Determine the (x, y) coordinate at the center of the cell enclosing the given text.  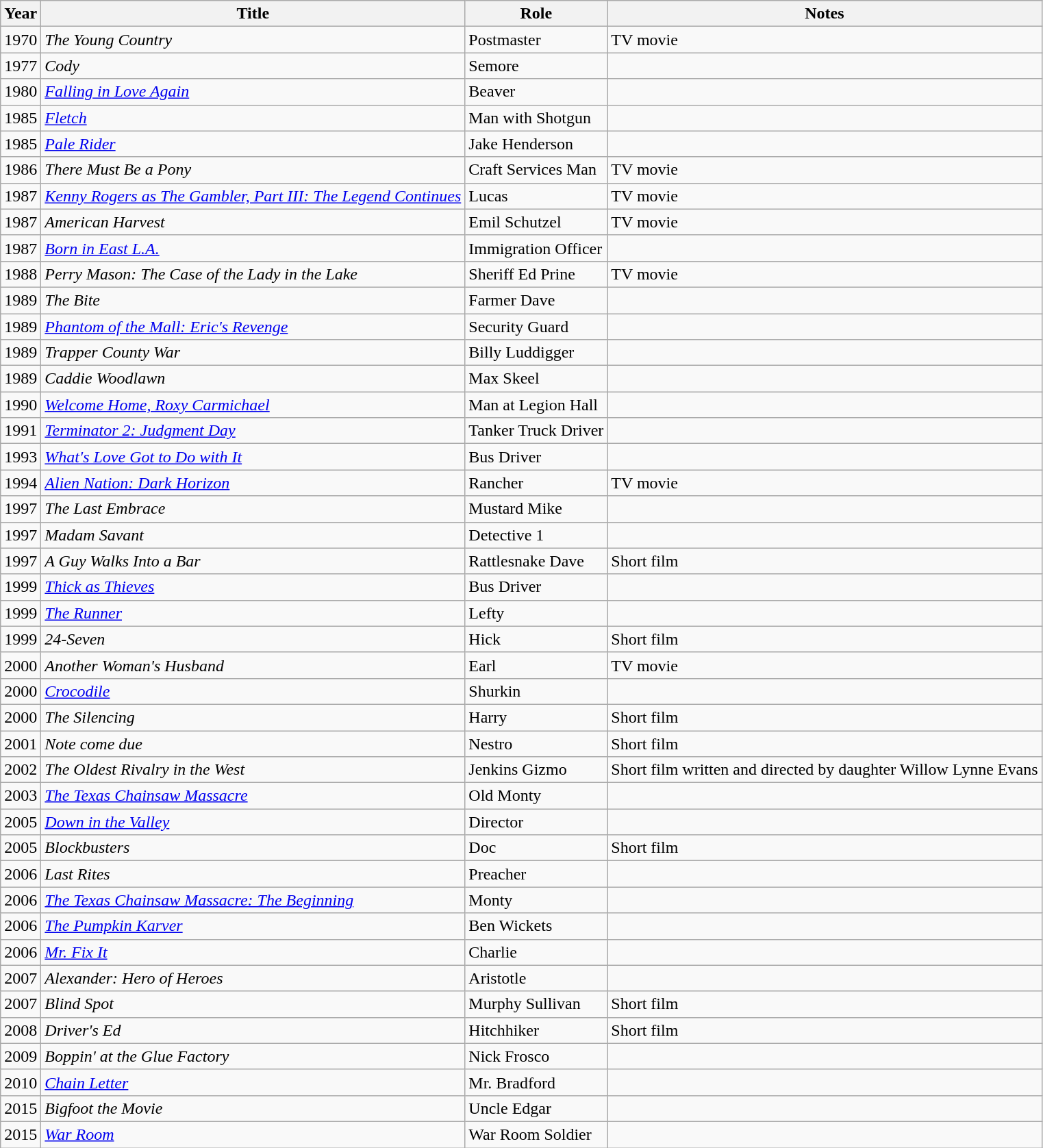
The Bite (253, 300)
Phantom of the Mall: Eric's Revenge (253, 327)
Blockbusters (253, 848)
2008 (21, 1030)
1988 (21, 274)
Ben Wickets (536, 926)
Director (536, 822)
1980 (21, 92)
Murphy Sullivan (536, 1004)
Thick as Thieves (253, 587)
Farmer Dave (536, 300)
Mr. Bradford (536, 1082)
Pale Rider (253, 144)
The Oldest Rivalry in the West (253, 770)
A Guy Walks Into a Bar (253, 561)
Rattlesnake Dave (536, 561)
Fletch (253, 118)
Year (21, 14)
Lucas (536, 196)
Preacher (536, 874)
Chain Letter (253, 1082)
Note come due (253, 743)
Security Guard (536, 327)
2001 (21, 743)
Born in East L.A. (253, 248)
2003 (21, 796)
Madam Savant (253, 535)
1970 (21, 40)
Doc (536, 848)
2009 (21, 1056)
24-Seven (253, 639)
1991 (21, 431)
Alexander: Hero of Heroes (253, 978)
Role (536, 14)
Caddie Woodlawn (253, 379)
Mustard Mike (536, 509)
Perry Mason: The Case of the Lady in the Lake (253, 274)
2002 (21, 770)
Driver's Ed (253, 1030)
Old Monty (536, 796)
American Harvest (253, 222)
Cody (253, 66)
War Room Soldier (536, 1134)
1993 (21, 457)
Nestro (536, 743)
1986 (21, 170)
Tanker Truck Driver (536, 431)
Title (253, 14)
Harry (536, 717)
Trapper County War (253, 353)
What's Love Got to Do with It (253, 457)
Down in the Valley (253, 822)
Man at Legion Hall (536, 405)
Earl (536, 665)
The Last Embrace (253, 509)
Blind Spot (253, 1004)
Short film written and directed by daughter Willow Lynne Evans (825, 770)
Immigration Officer (536, 248)
Last Rites (253, 874)
Hitchhiker (536, 1030)
War Room (253, 1134)
Jenkins Gizmo (536, 770)
The Texas Chainsaw Massacre (253, 796)
The Texas Chainsaw Massacre: The Beginning (253, 900)
Rancher (536, 483)
Beaver (536, 92)
Falling in Love Again (253, 92)
Another Woman's Husband (253, 665)
Jake Henderson (536, 144)
Crocodile (253, 691)
Billy Luddigger (536, 353)
Lefty (536, 613)
1977 (21, 66)
Detective 1 (536, 535)
Terminator 2: Judgment Day (253, 431)
There Must Be a Pony (253, 170)
Monty (536, 900)
2010 (21, 1082)
Aristotle (536, 978)
Boppin' at the Glue Factory (253, 1056)
Welcome Home, Roxy Carmichael (253, 405)
The Runner (253, 613)
Kenny Rogers as The Gambler, Part III: The Legend Continues (253, 196)
Hick (536, 639)
Max Skeel (536, 379)
Mr. Fix It (253, 952)
Bigfoot the Movie (253, 1108)
Emil Schutzel (536, 222)
Nick Frosco (536, 1056)
Uncle Edgar (536, 1108)
Shurkin (536, 691)
Semore (536, 66)
The Silencing (253, 717)
The Pumpkin Karver (253, 926)
The Young Country (253, 40)
Alien Nation: Dark Horizon (253, 483)
Sheriff Ed Prine (536, 274)
1994 (21, 483)
Craft Services Man (536, 170)
Notes (825, 14)
Postmaster (536, 40)
Charlie (536, 952)
1990 (21, 405)
Man with Shotgun (536, 118)
